Extract the (x, y) coordinate from the center of the cell holding the provided text.  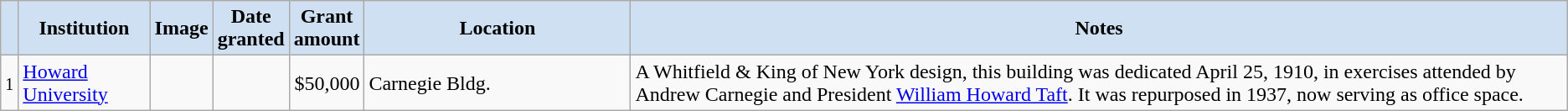
Notes (1099, 29)
$50,000 (327, 82)
Dategranted (251, 29)
Institution (84, 29)
Grantamount (327, 29)
Howard University (84, 82)
1 (10, 82)
Image (181, 29)
Location (498, 29)
Carnegie Bldg. (498, 82)
